Provide the [x, y] coordinate of the cell's center where the given text is located.  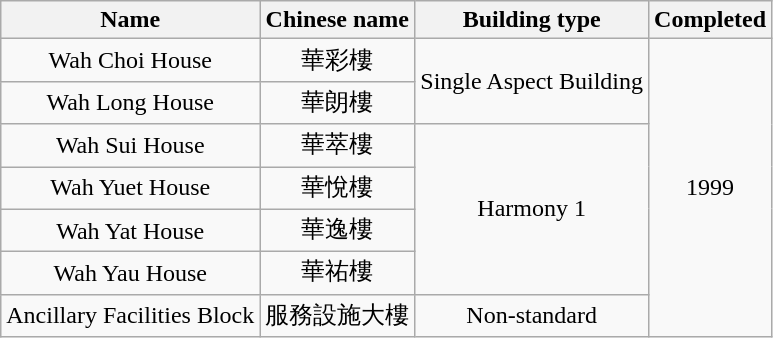
Building type [532, 20]
Chinese name [338, 20]
Ancillary Facilities Block [130, 316]
華彩樓 [338, 60]
1999 [710, 188]
Wah Yau House [130, 274]
華悅樓 [338, 188]
Name [130, 20]
Wah Yuet House [130, 188]
Non-standard [532, 316]
Wah Long House [130, 102]
Harmony 1 [532, 209]
華朗樓 [338, 102]
華祐樓 [338, 274]
Wah Choi House [130, 60]
Wah Sui House [130, 146]
Completed [710, 20]
Single Aspect Building [532, 82]
華逸樓 [338, 230]
Wah Yat House [130, 230]
服務設施大樓 [338, 316]
華萃樓 [338, 146]
